Scan for the cell matching the given text and deliver its (X, Y) coordinate at center. 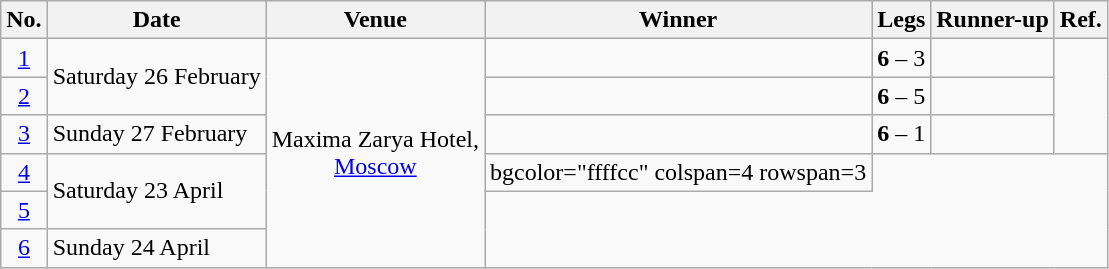
Winner (678, 20)
Venue (375, 20)
Sunday 27 February (156, 134)
Date (156, 20)
bgcolor="ffffcc" colspan=4 rowspan=3 (678, 172)
6 – 5 (902, 96)
Saturday 23 April (156, 191)
Legs (902, 20)
5 (24, 210)
Sunday 24 April (156, 248)
2 (24, 96)
6 – 3 (902, 58)
6 (24, 248)
4 (24, 172)
6 – 1 (902, 134)
No. (24, 20)
Maxima Zarya Hotel, Moscow (375, 153)
3 (24, 134)
Ref. (1080, 20)
Runner-up (993, 20)
1 (24, 58)
Saturday 26 February (156, 77)
